Extract the [x, y] coordinate from the center of the cell holding the provided text.  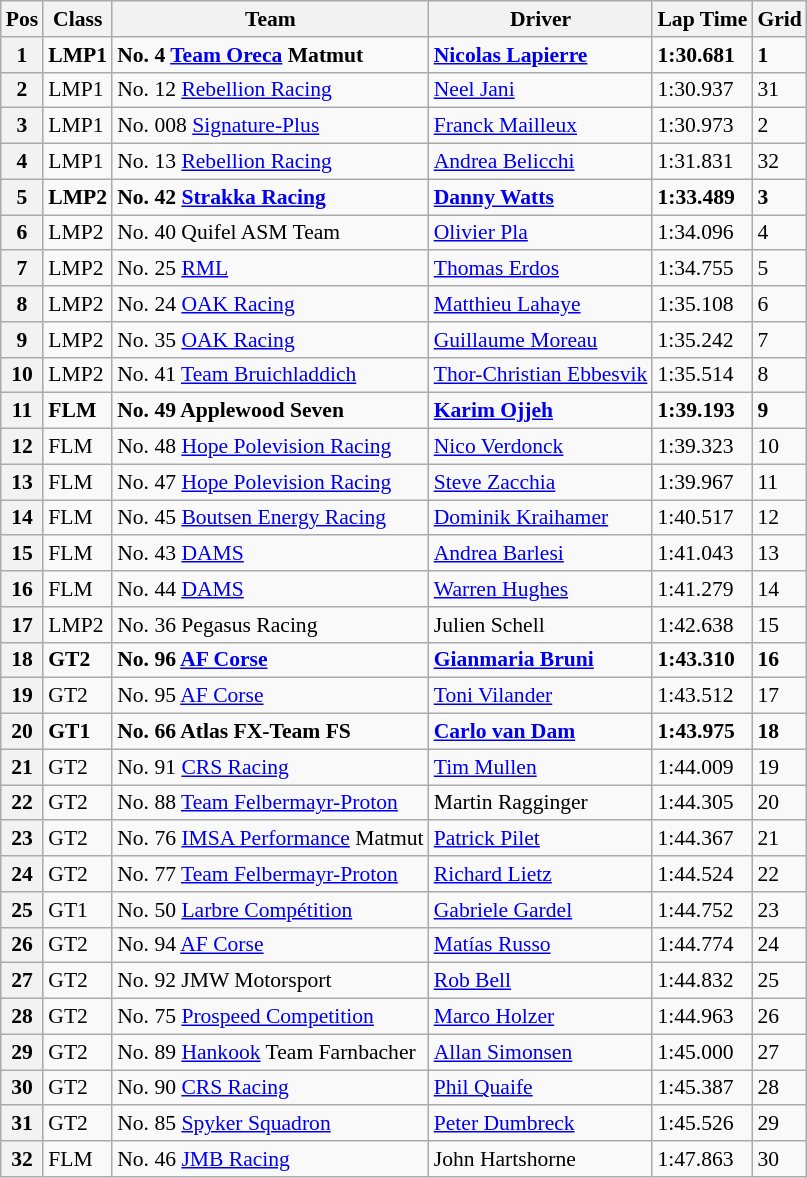
Carlo van Dam [541, 732]
Gianmaria Bruni [541, 660]
Lap Time [702, 19]
1:34.755 [702, 269]
No. 66 Atlas FX-Team FS [270, 732]
1:33.489 [702, 197]
Nicolas Lapierre [541, 55]
No. 88 Team Felbermayr-Proton [270, 803]
Warren Hughes [541, 589]
Driver [541, 19]
Allan Simonsen [541, 1052]
1:44.774 [702, 945]
Julien Schell [541, 625]
Pos [22, 19]
Class [78, 19]
Matías Russo [541, 945]
1:40.517 [702, 518]
No. 42 Strakka Racing [270, 197]
No. 45 Boutsen Energy Racing [270, 518]
Rob Bell [541, 981]
Danny Watts [541, 197]
No. 12 Rebellion Racing [270, 90]
No. 50 Larbre Compétition [270, 910]
1:44.752 [702, 910]
No. 40 Quifel ASM Team [270, 233]
1:35.514 [702, 375]
No. 44 DAMS [270, 589]
Dominik Kraihamer [541, 518]
Marco Holzer [541, 1017]
Peter Dumbreck [541, 1124]
No. 36 Pegasus Racing [270, 625]
No. 75 Prospeed Competition [270, 1017]
No. 76 IMSA Performance Matmut [270, 839]
No. 41 Team Bruichladdich [270, 375]
No. 49 Applewood Seven [270, 411]
Martin Ragginger [541, 803]
1:44.832 [702, 981]
1:43.310 [702, 660]
1:45.000 [702, 1052]
John Hartshorne [541, 1159]
Patrick Pilet [541, 839]
No. 89 Hankook Team Farnbacher [270, 1052]
1:41.043 [702, 554]
1:43.975 [702, 732]
Neel Jani [541, 90]
No. 92 JMW Motorsport [270, 981]
No. 35 OAK Racing [270, 340]
1:47.863 [702, 1159]
No. 25 RML [270, 269]
No. 77 Team Felbermayr-Proton [270, 874]
Tim Mullen [541, 767]
1:39.967 [702, 482]
Franck Mailleux [541, 126]
Toni Vilander [541, 696]
1:44.305 [702, 803]
No. 008 Signature-Plus [270, 126]
1:45.387 [702, 1088]
1:30.937 [702, 90]
No. 91 CRS Racing [270, 767]
Gabriele Gardel [541, 910]
Grid [780, 19]
1:31.831 [702, 162]
No. 95 AF Corse [270, 696]
1:30.973 [702, 126]
1:30.681 [702, 55]
1:35.242 [702, 340]
1:44.367 [702, 839]
1:41.279 [702, 589]
1:39.323 [702, 447]
No. 47 Hope Polevision Racing [270, 482]
1:34.096 [702, 233]
No. 4 Team Oreca Matmut [270, 55]
No. 43 DAMS [270, 554]
1:44.524 [702, 874]
No. 46 JMB Racing [270, 1159]
Richard Lietz [541, 874]
Matthieu Lahaye [541, 304]
No. 85 Spyker Squadron [270, 1124]
1:44.009 [702, 767]
1:43.512 [702, 696]
Thomas Erdos [541, 269]
Karim Ojjeh [541, 411]
1:35.108 [702, 304]
Thor-Christian Ebbesvik [541, 375]
Phil Quaife [541, 1088]
Andrea Barlesi [541, 554]
Team [270, 19]
No. 24 OAK Racing [270, 304]
No. 96 AF Corse [270, 660]
Guillaume Moreau [541, 340]
Andrea Belicchi [541, 162]
Nico Verdonck [541, 447]
Olivier Pla [541, 233]
No. 13 Rebellion Racing [270, 162]
1:39.193 [702, 411]
1:42.638 [702, 625]
1:45.526 [702, 1124]
No. 94 AF Corse [270, 945]
No. 48 Hope Polevision Racing [270, 447]
1:44.963 [702, 1017]
Steve Zacchia [541, 482]
No. 90 CRS Racing [270, 1088]
